For the text-containing cell, return its midpoint in (x, y) coordinate format. 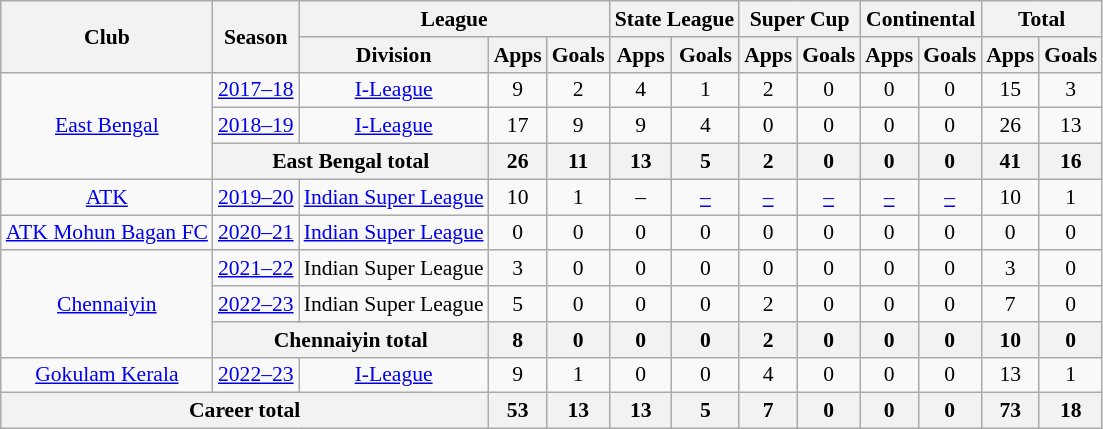
Super Cup (800, 19)
18 (1070, 411)
Club (107, 36)
Chennaiyin (107, 304)
ATK Mohun Bagan FC (107, 233)
League (454, 19)
2021–22 (256, 269)
East Bengal (107, 126)
Division (394, 55)
Total (1042, 19)
2020–21 (256, 233)
Career total (245, 411)
11 (578, 162)
41 (1010, 162)
17 (518, 126)
Chennaiyin total (351, 340)
8 (518, 340)
2017–18 (256, 90)
State League (674, 19)
15 (1010, 90)
2019–20 (256, 197)
East Bengal total (351, 162)
Season (256, 36)
53 (518, 411)
ATK (107, 197)
16 (1070, 162)
Gokulam Kerala (107, 375)
2018–19 (256, 126)
Continental (920, 19)
73 (1010, 411)
